Locate the cell with the specified text and output its (X, Y) center coordinate. 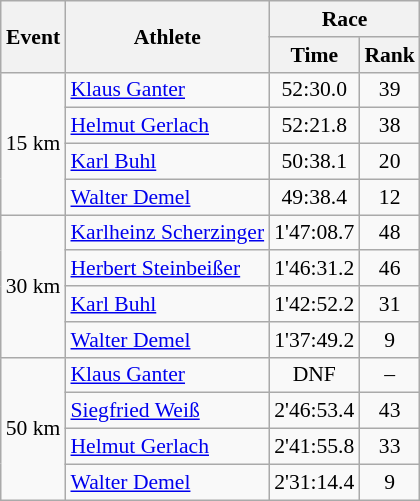
39 (390, 90)
Karlheinz Scherzinger (167, 233)
50 km (34, 428)
DNF (314, 375)
– (390, 375)
30 km (34, 286)
38 (390, 126)
Time (314, 55)
Athlete (167, 36)
49:38.4 (314, 197)
Event (34, 36)
Siegfried Weiß (167, 411)
20 (390, 162)
Herbert Steinbeißer (167, 269)
50:38.1 (314, 162)
31 (390, 304)
Race (344, 19)
1'46:31.2 (314, 269)
52:30.0 (314, 90)
48 (390, 233)
33 (390, 447)
43 (390, 411)
2'41:55.8 (314, 447)
1'37:49.2 (314, 340)
52:21.8 (314, 126)
2'46:53.4 (314, 411)
15 km (34, 143)
Rank (390, 55)
46 (390, 269)
12 (390, 197)
1'42:52.2 (314, 304)
1'47:08.7 (314, 233)
2'31:14.4 (314, 482)
